Pinpoint the cell where the given text exists, returning its (x, y) midpoint coordinate. 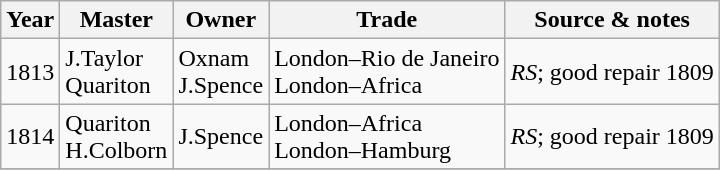
Master (116, 20)
J.TaylorQuariton (116, 72)
Trade (387, 20)
Year (30, 20)
1814 (30, 136)
1813 (30, 72)
Source & notes (612, 20)
OxnamJ.Spence (221, 72)
QuaritonH.Colborn (116, 136)
J.Spence (221, 136)
Owner (221, 20)
London–Rio de JaneiroLondon–Africa (387, 72)
London–AfricaLondon–Hamburg (387, 136)
